Detect which cell encompasses the target text, then output its (x, y) center coordinate. 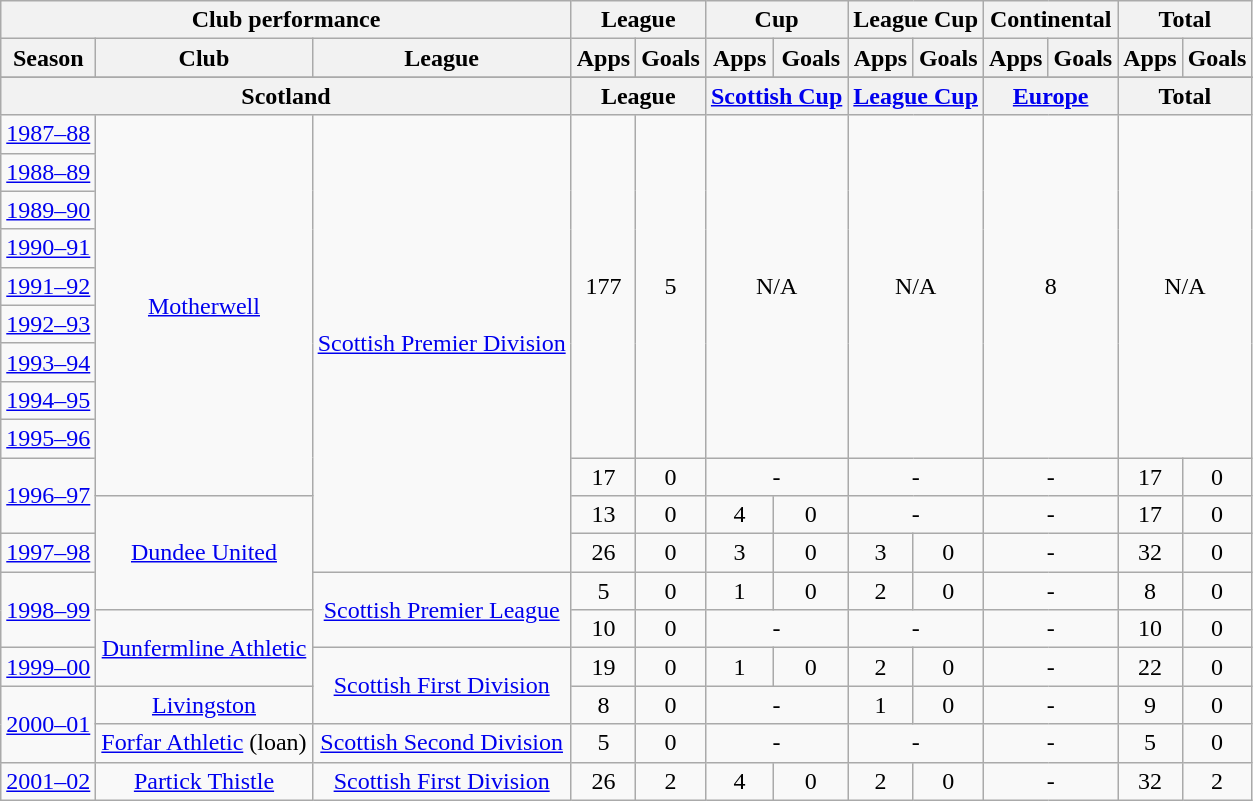
1995–96 (48, 438)
1988–89 (48, 172)
Continental (1051, 20)
Dunfermline Athletic (204, 648)
1999–00 (48, 667)
9 (1150, 705)
1997–98 (48, 553)
Club (204, 58)
Scottish Cup (776, 96)
13 (603, 515)
1996–97 (48, 496)
1994–95 (48, 400)
Europe (1051, 96)
Scottish Premier Division (442, 344)
Motherwell (204, 306)
Club performance (286, 20)
Dundee United (204, 553)
Cup (776, 20)
Season (48, 58)
1991–92 (48, 286)
1998–99 (48, 610)
19 (603, 667)
2000–01 (48, 724)
Forfar Athletic (loan) (204, 743)
1993–94 (48, 362)
1990–91 (48, 248)
2001–02 (48, 781)
Scottish Premier League (442, 610)
1992–93 (48, 324)
Scottish Second Division (442, 743)
177 (603, 286)
Partick Thistle (204, 781)
1989–90 (48, 210)
1987–88 (48, 134)
Scotland (286, 96)
Livingston (204, 705)
22 (1150, 667)
